Output the (X, Y) coordinate of the center of the cell containing the given text.  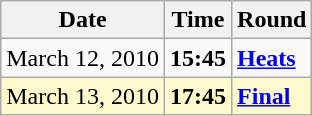
March 12, 2010 (83, 58)
15:45 (198, 58)
Heats (272, 58)
March 13, 2010 (83, 96)
Final (272, 96)
Time (198, 20)
17:45 (198, 96)
Date (83, 20)
Round (272, 20)
